For the text-containing cell, return its midpoint in (X, Y) coordinate format. 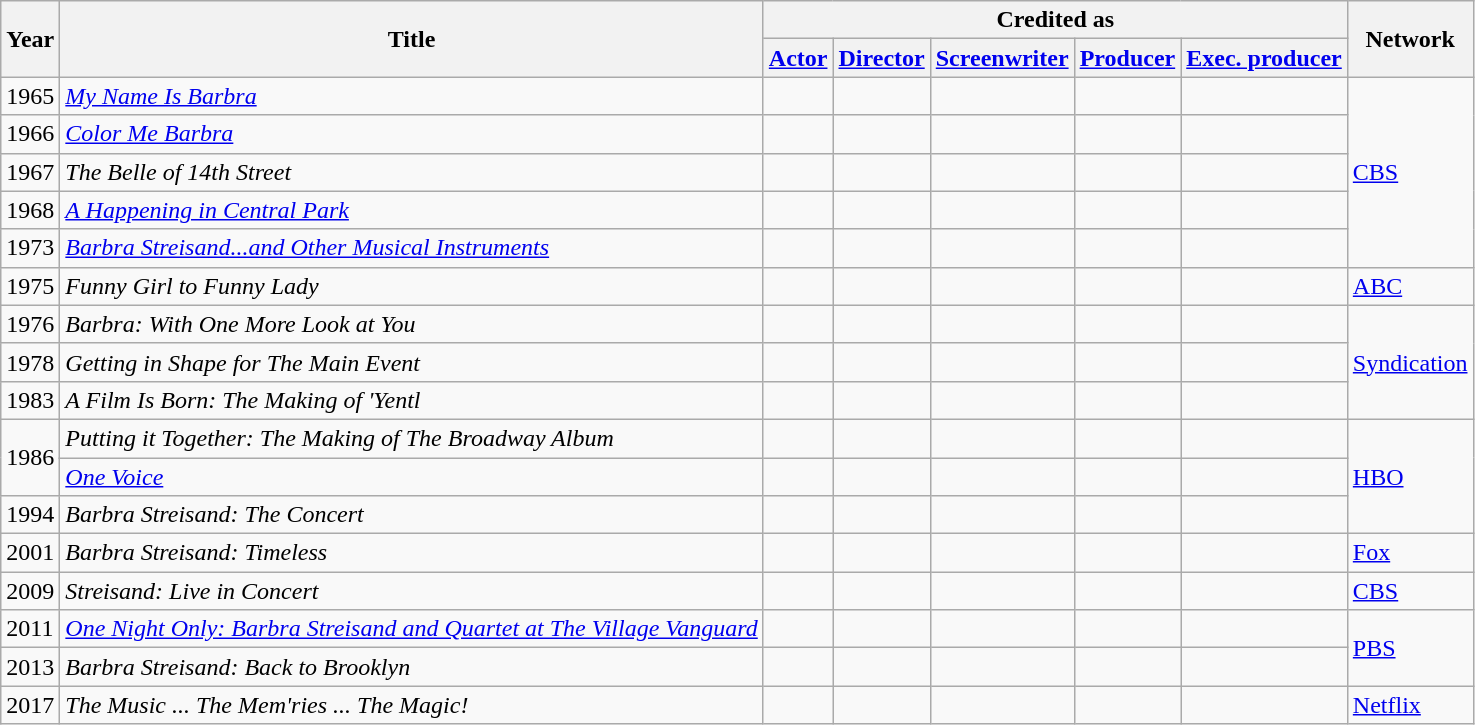
1986 (30, 457)
HBO (1410, 476)
A Happening in Central Park (412, 210)
2011 (30, 629)
1983 (30, 400)
ABC (1410, 286)
Putting it Together: The Making of The Broadway Album (412, 438)
Exec. producer (1264, 58)
The Belle of 14th Street (412, 172)
2009 (30, 591)
The Music ... The Mem'ries ... The Magic! (412, 705)
Barbra: With One More Look at You (412, 324)
My Name Is Barbra (412, 96)
Barbra Streisand: Timeless (412, 553)
Screenwriter (1002, 58)
1978 (30, 362)
Network (1410, 39)
1965 (30, 96)
Barbra Streisand: The Concert (412, 515)
Title (412, 39)
Credited as (1055, 20)
1966 (30, 134)
Fox (1410, 553)
One Night Only: Barbra Streisand and Quartet at The Village Vanguard (412, 629)
Color Me Barbra (412, 134)
1976 (30, 324)
1973 (30, 248)
Getting in Shape for The Main Event (412, 362)
2013 (30, 667)
Streisand: Live in Concert (412, 591)
One Voice (412, 477)
1967 (30, 172)
A Film Is Born: The Making of 'Yentl (412, 400)
Director (882, 58)
Netflix (1410, 705)
Barbra Streisand...and Other Musical Instruments (412, 248)
1994 (30, 515)
Funny Girl to Funny Lady (412, 286)
2017 (30, 705)
Year (30, 39)
1968 (30, 210)
PBS (1410, 648)
Barbra Streisand: Back to Brooklyn (412, 667)
Actor (798, 58)
Producer (1128, 58)
2001 (30, 553)
Syndication (1410, 362)
1975 (30, 286)
